Locate the cell with the specified text and output its (x, y) center coordinate. 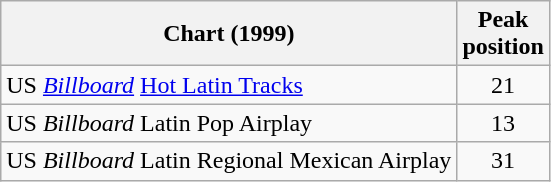
13 (503, 123)
US Billboard Latin Pop Airplay (229, 123)
Chart (1999) (229, 34)
US Billboard Hot Latin Tracks (229, 85)
31 (503, 161)
US Billboard Latin Regional Mexican Airplay (229, 161)
21 (503, 85)
Peakposition (503, 34)
